Identify which cell holds the provided text, then report its [X, Y] central coordinate. 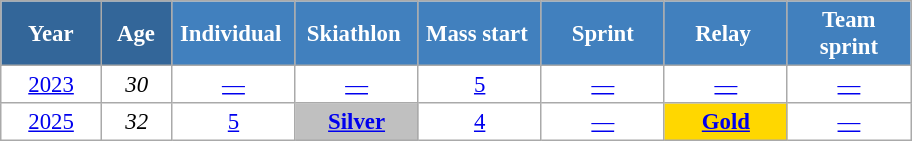
Individual [234, 34]
2023 [52, 85]
Mass start [480, 34]
Relay [726, 34]
Age [136, 34]
Gold [726, 122]
Sprint [602, 34]
Silver [356, 122]
Skiathlon [356, 34]
30 [136, 85]
32 [136, 122]
4 [480, 122]
Team sprint [848, 34]
2025 [52, 122]
Year [52, 34]
